Scan for the cell matching the given text and deliver its (X, Y) coordinate at center. 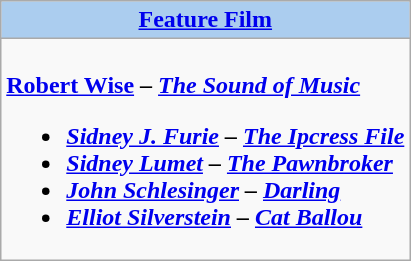
Feature Film (206, 20)
